Return the [x, y] coordinate for the center point of the cell that contains the specified text.  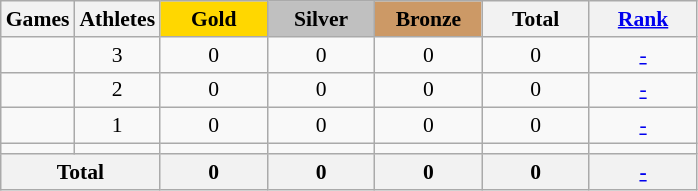
Rank [642, 19]
Bronze [428, 19]
Silver [320, 19]
Gold [214, 19]
3 [117, 55]
2 [117, 90]
Athletes [117, 19]
1 [117, 126]
Games [38, 19]
